Provide the [X, Y] coordinate of the cell's center where the given text is located.  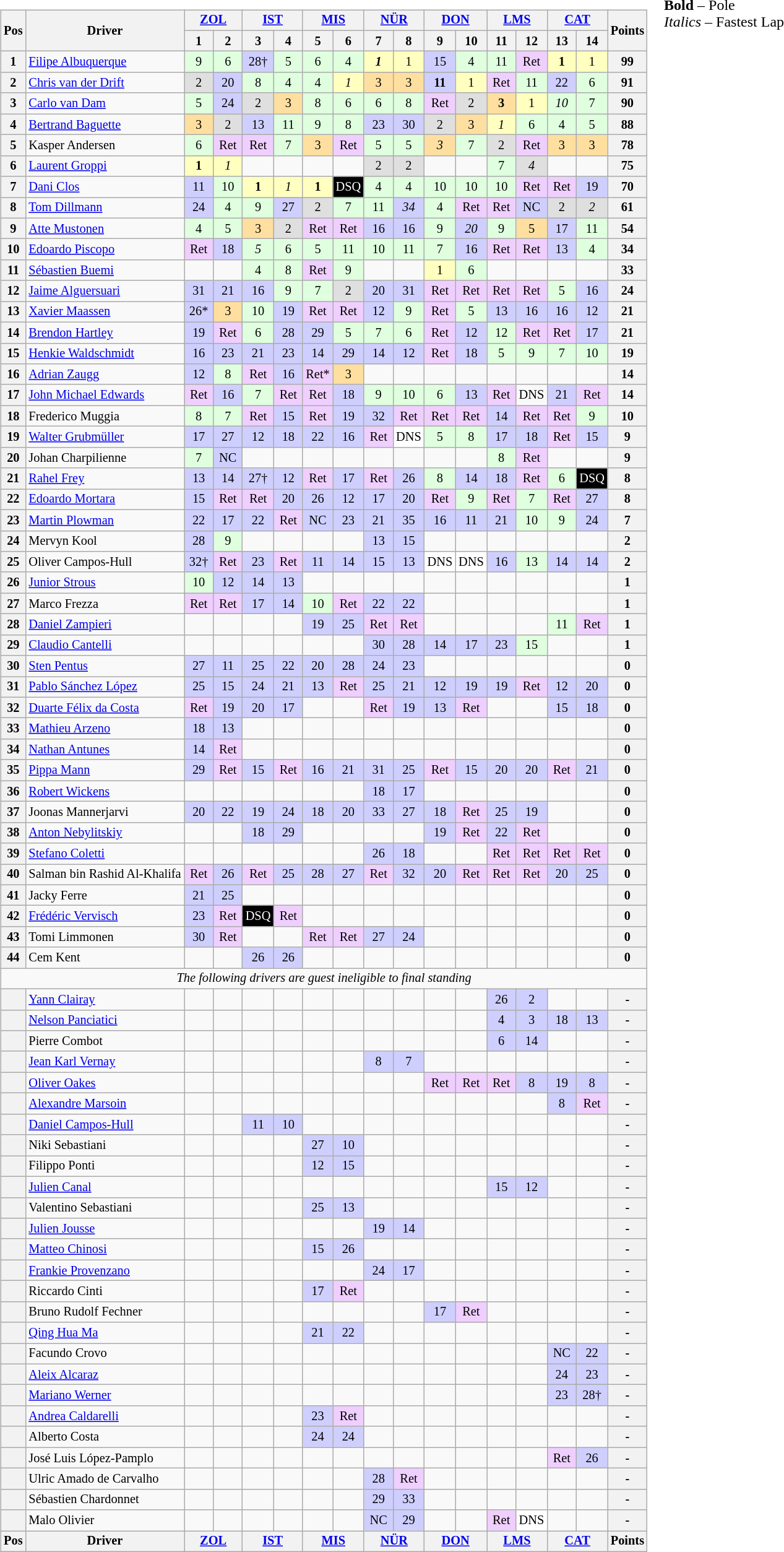
Yann Clairay [105, 999]
Joonas Mannerjarvi [105, 812]
Sten Pentus [105, 666]
Duarte Félix da Costa [105, 708]
Tom Dillmann [105, 208]
27† [258, 479]
90 [627, 103]
Chris van der Drift [105, 83]
Xavier Maassen [105, 312]
Kasper Andersen [105, 145]
99 [627, 62]
70 [627, 187]
Ret* [317, 375]
Daniel Campos-Hull [105, 1124]
40 [13, 875]
Andrea Caldarelli [105, 1416]
Tomi Limmonen [105, 937]
Pierre Combot [105, 1041]
Qing Hua Ma [105, 1333]
41 [13, 895]
Anton Nebylitskiy [105, 833]
Jaime Alguersuari [105, 291]
Walter Grubmüller [105, 437]
Rahel Frey [105, 479]
38 [13, 833]
Edoardo Mortara [105, 500]
Henkie Waldschmidt [105, 353]
36 [13, 791]
78 [627, 145]
Dani Clos [105, 187]
Julien Jousse [105, 1229]
Carlo van Dam [105, 103]
Malo Olivier [105, 1520]
Daniel Zampieri [105, 625]
Niki Sebastiani [105, 1145]
Facundo Crovo [105, 1354]
Riccardo Cinti [105, 1291]
Oliver Campos-Hull [105, 562]
Mathieu Arzeno [105, 729]
Johan Charpilienne [105, 457]
The following drivers are guest ineligible to final standing [324, 979]
Pablo Sánchez López [105, 687]
44 [13, 958]
Stefano Coletti [105, 854]
Cem Kent [105, 958]
Nelson Panciatici [105, 1020]
Bruno Rudolf Fechner [105, 1312]
Frédéric Vervisch [105, 916]
John Michael Edwards [105, 395]
Frankie Provenzano [105, 1270]
Junior Strous [105, 583]
Pippa Mann [105, 770]
Frederico Muggia [105, 416]
Brendon Hartley [105, 332]
Filippo Ponti [105, 1166]
61 [627, 208]
Laurent Groppi [105, 166]
Bertrand Baguette [105, 124]
37 [13, 812]
Filipe Albuquerque [105, 62]
José Luis López-Pamplo [105, 1458]
Aleix Alcaraz [105, 1374]
Adrian Zaugg [105, 375]
Martin Plowman [105, 520]
Claudio Cantelli [105, 645]
Mariano Werner [105, 1395]
Mervyn Kool [105, 541]
Jacky Ferre [105, 895]
Nathan Antunes [105, 750]
Alexandre Marsoin [105, 1104]
Salman bin Rashid Al-Khalifa [105, 875]
26* [199, 312]
91 [627, 83]
Matteo Chinosi [105, 1249]
Ulric Amado de Carvalho [105, 1479]
Sébastien Chardonnet [105, 1499]
Julien Canal [105, 1187]
Marco Frezza [105, 604]
Robert Wickens [105, 791]
Valentino Sebastiani [105, 1208]
Edoardo Piscopo [105, 249]
54 [627, 228]
42 [13, 916]
Atte Mustonen [105, 228]
43 [13, 937]
32† [199, 562]
Oliver Oakes [105, 1083]
88 [627, 124]
75 [627, 166]
Alberto Costa [105, 1437]
Jean Karl Vernay [105, 1062]
Sébastien Buemi [105, 271]
39 [13, 854]
